Detect which cell encompasses the target text, then output its [x, y] center coordinate. 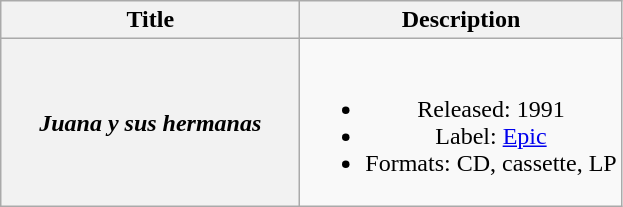
Description [461, 20]
Juana y sus hermanas [150, 122]
Released: 1991Label: EpicFormats: CD, cassette, LP [461, 122]
Title [150, 20]
